Output the [X, Y] coordinate of the center of the cell containing the given text.  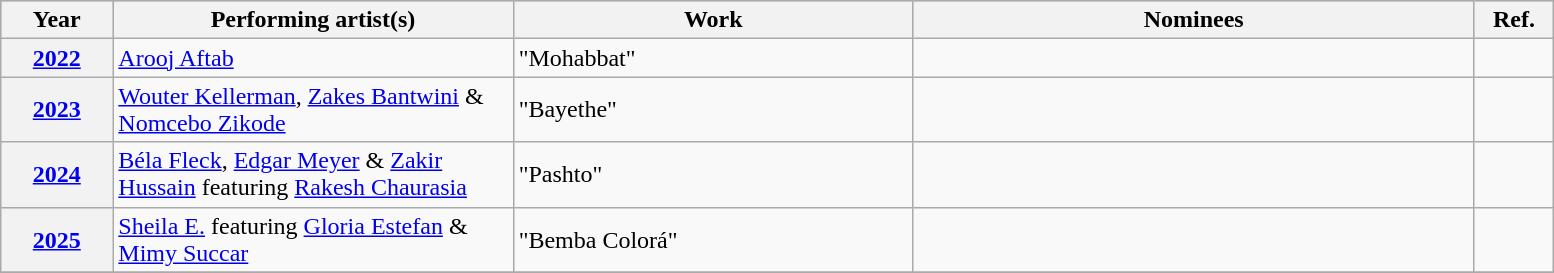
2024 [57, 174]
2023 [57, 110]
"Bayethe" [713, 110]
Performing artist(s) [313, 20]
Arooj Aftab [313, 58]
Year [57, 20]
"Mohabbat" [713, 58]
Wouter Kellerman, Zakes Bantwini & Nomcebo Zikode [313, 110]
Work [713, 20]
Ref. [1514, 20]
2025 [57, 240]
Sheila E. featuring Gloria Estefan & Mimy Succar [313, 240]
Nominees [1193, 20]
"Bemba Colorá" [713, 240]
"Pashto" [713, 174]
2022 [57, 58]
Béla Fleck, Edgar Meyer & Zakir Hussain featuring Rakesh Chaurasia [313, 174]
